Find where the given text appears and provide that cell's center as (x, y) coordinate. 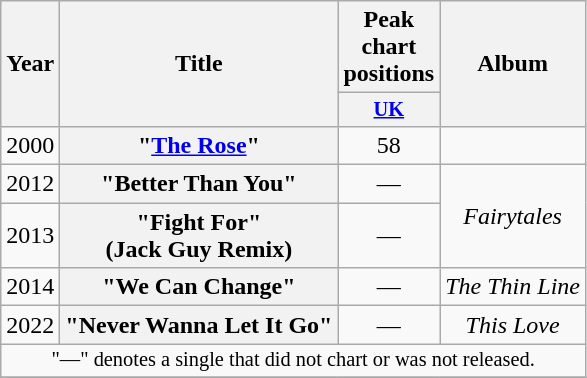
"The Rose" (199, 145)
2014 (30, 287)
2013 (30, 236)
Album (513, 64)
Peak chart positions (389, 47)
2012 (30, 184)
"—" denotes a single that did not chart or was not released. (294, 361)
2022 (30, 325)
"Never Wanna Let It Go" (199, 325)
2000 (30, 145)
"Fight For"(Jack Guy Remix) (199, 236)
Title (199, 64)
Fairytales (513, 216)
UK (389, 110)
58 (389, 145)
"Better Than You" (199, 184)
Year (30, 64)
"We Can Change" (199, 287)
This Love (513, 325)
The Thin Line (513, 287)
